Return the (X, Y) coordinate for the center point of the cell that contains the specified text.  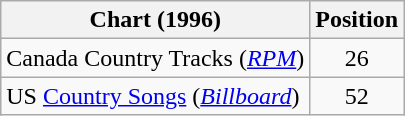
Canada Country Tracks (RPM) (156, 58)
Chart (1996) (156, 20)
26 (357, 58)
Position (357, 20)
US Country Songs (Billboard) (156, 96)
52 (357, 96)
